Detect which cell encompasses the target text, then output its [X, Y] center coordinate. 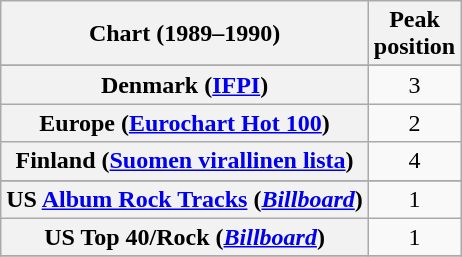
US Top 40/Rock (Billboard) [185, 237]
Finland (Suomen virallinen lista) [185, 161]
Denmark (IFPI) [185, 85]
2 [414, 123]
Europe (Eurochart Hot 100) [185, 123]
Chart (1989–1990) [185, 34]
US Album Rock Tracks (Billboard) [185, 199]
Peakposition [414, 34]
4 [414, 161]
3 [414, 85]
